Determine the (X, Y) coordinate at the center of the cell enclosing the given text.  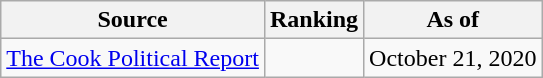
As of (453, 20)
Source (133, 20)
Ranking (314, 20)
The Cook Political Report (133, 58)
October 21, 2020 (453, 58)
